Pinpoint the cell where the given text exists, returning its (X, Y) midpoint coordinate. 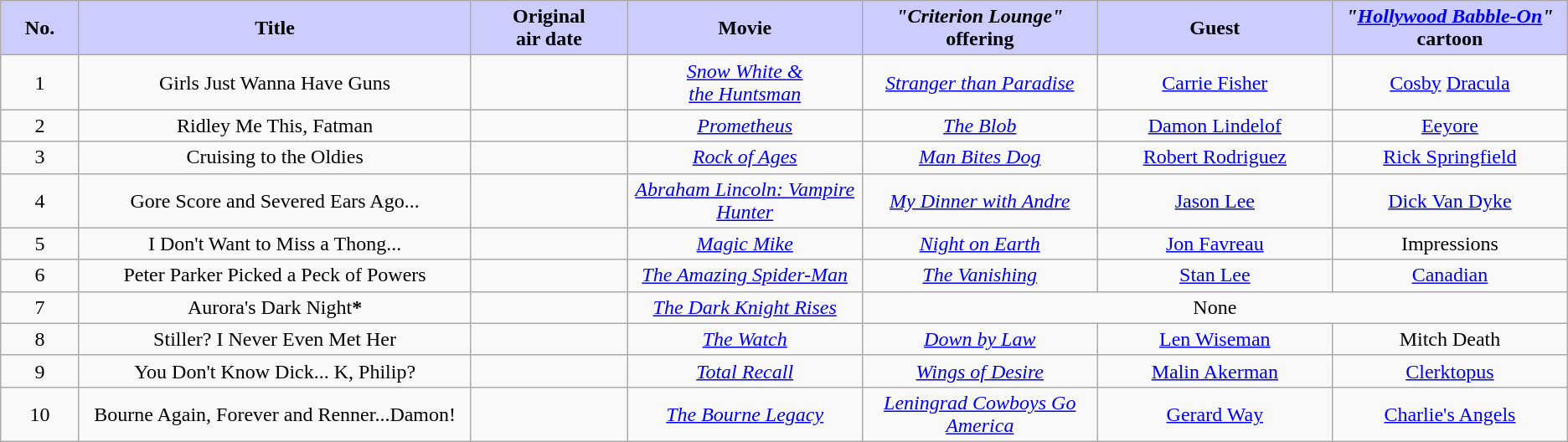
9 (40, 371)
Stan Lee (1215, 275)
Girls Just Wanna Have Guns (275, 82)
Title (275, 28)
The Bourne Legacy (745, 414)
Stranger than Paradise (980, 82)
Total Recall (745, 371)
1 (40, 82)
The Watch (745, 339)
The Blob (980, 126)
My Dinner with Andre (980, 201)
Canadian (1451, 275)
Eeyore (1451, 126)
Cosby Dracula (1451, 82)
You Don't Know Dick... K, Philip? (275, 371)
6 (40, 275)
Wings of Desire (980, 371)
Guest (1215, 28)
Clerktopus (1451, 371)
Man Bites Dog (980, 157)
Bourne Again, Forever and Renner...Damon! (275, 414)
"Criterion Lounge" offering (980, 28)
Movie (745, 28)
Rock of Ages (745, 157)
Prometheus (745, 126)
10 (40, 414)
2 (40, 126)
Damon Lindelof (1215, 126)
Originalair date (549, 28)
Charlie's Angels (1451, 414)
Robert Rodriguez (1215, 157)
Magic Mike (745, 244)
Night on Earth (980, 244)
Aurora's Dark Night* (275, 307)
Gerard Way (1215, 414)
8 (40, 339)
Cruising to the Oldies (275, 157)
Abraham Lincoln: Vampire Hunter (745, 201)
I Don't Want to Miss a Thong... (275, 244)
The Dark Knight Rises (745, 307)
Peter Parker Picked a Peck of Powers (275, 275)
"Hollywood Babble-On" cartoon (1451, 28)
Down by Law (980, 339)
Jason Lee (1215, 201)
The Vanishing (980, 275)
Rick Springfield (1451, 157)
Malin Akerman (1215, 371)
No. (40, 28)
Len Wiseman (1215, 339)
3 (40, 157)
Leningrad Cowboys Go America (980, 414)
Stiller? I Never Even Met Her (275, 339)
Gore Score and Severed Ears Ago... (275, 201)
Carrie Fisher (1215, 82)
Mitch Death (1451, 339)
Dick Van Dyke (1451, 201)
7 (40, 307)
5 (40, 244)
4 (40, 201)
The Amazing Spider-Man (745, 275)
Ridley Me This, Fatman (275, 126)
Snow White &the Huntsman (745, 82)
Jon Favreau (1215, 244)
Impressions (1451, 244)
None (1215, 307)
